Pinpoint the cell where the given text exists, returning its (X, Y) midpoint coordinate. 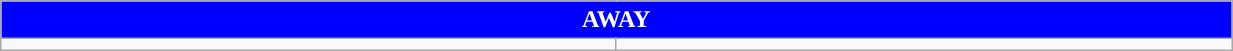
AWAY (616, 20)
